From the cell containing the given text, extract its center point as (X, Y) coordinate. 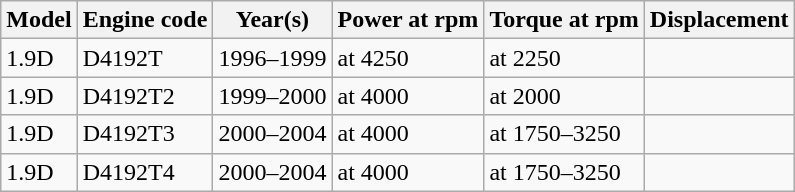
at 2250 (564, 58)
Displacement (719, 20)
Year(s) (272, 20)
1996–1999 (272, 58)
D4192T3 (145, 134)
at 4250 (408, 58)
D4192T (145, 58)
Torque at rpm (564, 20)
1999–2000 (272, 96)
Power at rpm (408, 20)
at 2000 (564, 96)
D4192T2 (145, 96)
Model (39, 20)
Engine code (145, 20)
D4192T4 (145, 172)
